Detect which cell encompasses the target text, then output its [x, y] center coordinate. 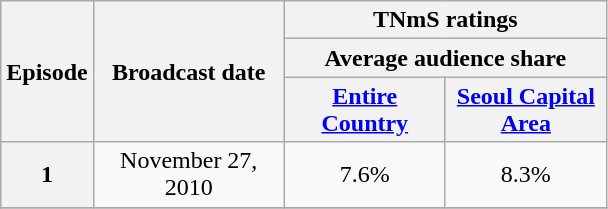
November 27, 2010 [188, 174]
Broadcast date [188, 72]
7.6% [364, 174]
8.3% [526, 174]
Seoul Capital Area [526, 110]
Entire Country [364, 110]
TNmS ratings [445, 20]
1 [47, 174]
Episode [47, 72]
Average audience share [445, 58]
